Pinpoint the cell where the given text exists, returning its (X, Y) midpoint coordinate. 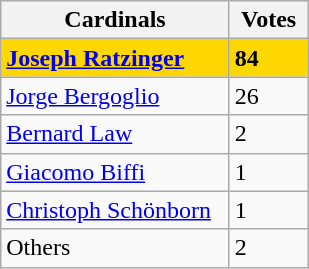
Votes (268, 20)
26 (268, 96)
Bernard Law (116, 134)
Cardinals (116, 20)
Others (116, 248)
84 (268, 58)
Giacomo Biffi (116, 172)
Christoph Schönborn (116, 210)
Jorge Bergoglio (116, 96)
Joseph Ratzinger (116, 58)
